Identify which cell holds the provided text, then report its (x, y) central coordinate. 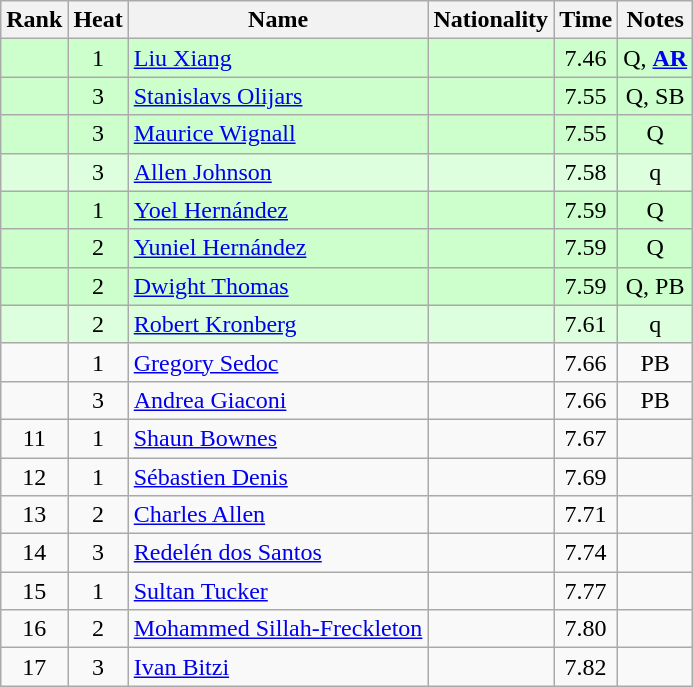
Sébastien Denis (278, 477)
Yoel Hernández (278, 210)
16 (34, 629)
Rank (34, 20)
13 (34, 515)
11 (34, 438)
Time (586, 20)
Gregory Sedoc (278, 362)
Andrea Giaconi (278, 400)
Stanislavs Olijars (278, 96)
Charles Allen (278, 515)
Mohammed Sillah-Freckleton (278, 629)
7.74 (586, 553)
Name (278, 20)
Ivan Bitzi (278, 667)
17 (34, 667)
7.69 (586, 477)
Q, SB (656, 96)
Maurice Wignall (278, 134)
Robert Kronberg (278, 324)
Shaun Bownes (278, 438)
7.67 (586, 438)
Dwight Thomas (278, 286)
7.46 (586, 58)
Allen Johnson (278, 172)
7.77 (586, 591)
7.80 (586, 629)
12 (34, 477)
7.71 (586, 515)
Nationality (491, 20)
Q, PB (656, 286)
Notes (656, 20)
14 (34, 553)
Sultan Tucker (278, 591)
7.61 (586, 324)
Q, AR (656, 58)
Liu Xiang (278, 58)
7.58 (586, 172)
Heat (98, 20)
15 (34, 591)
7.82 (586, 667)
Redelén dos Santos (278, 553)
Yuniel Hernández (278, 248)
